Capture the cell that displays the provided text and extract its (X, Y) central coordinate. 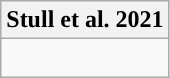
Stull et al. 2021 (85, 20)
